Scan for the cell matching the given text and deliver its [x, y] coordinate at center. 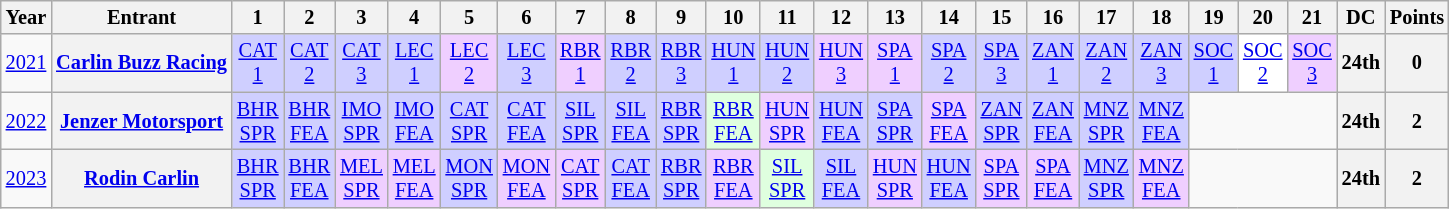
SPA2 [949, 63]
ZANFEA [1053, 121]
11 [787, 17]
IMOSPR [362, 121]
LEC2 [470, 63]
1 [258, 17]
3 [362, 17]
HUN1 [733, 63]
0 [1417, 63]
ZANSPR [1002, 121]
SOC1 [1214, 63]
15 [1002, 17]
LEC1 [414, 63]
2023 [26, 178]
8 [630, 17]
ZAN3 [1162, 63]
DC [1361, 17]
16 [1053, 17]
2021 [26, 63]
10 [733, 17]
18 [1162, 17]
HUN2 [787, 63]
6 [526, 17]
MELSPR [362, 178]
SOC2 [1262, 63]
SOC3 [1312, 63]
ZAN2 [1106, 63]
Carlin Buzz Racing [142, 63]
Points [1417, 17]
CAT2 [310, 63]
MELFEA [414, 178]
4 [414, 17]
RBR1 [580, 63]
IMOFEA [414, 121]
HUN3 [841, 63]
7 [580, 17]
RBR3 [681, 63]
MONFEA [526, 178]
LEC3 [526, 63]
17 [1106, 17]
2022 [26, 121]
Rodin Carlin [142, 178]
12 [841, 17]
Entrant [142, 17]
MONSPR [470, 178]
20 [1262, 17]
21 [1312, 17]
Year [26, 17]
SPA3 [1002, 63]
RBR2 [630, 63]
5 [470, 17]
Jenzer Motorsport [142, 121]
CAT1 [258, 63]
ZAN1 [1053, 63]
13 [895, 17]
14 [949, 17]
9 [681, 17]
CAT3 [362, 63]
19 [1214, 17]
SPA1 [895, 63]
